For the text-containing cell, return its midpoint in (X, Y) coordinate format. 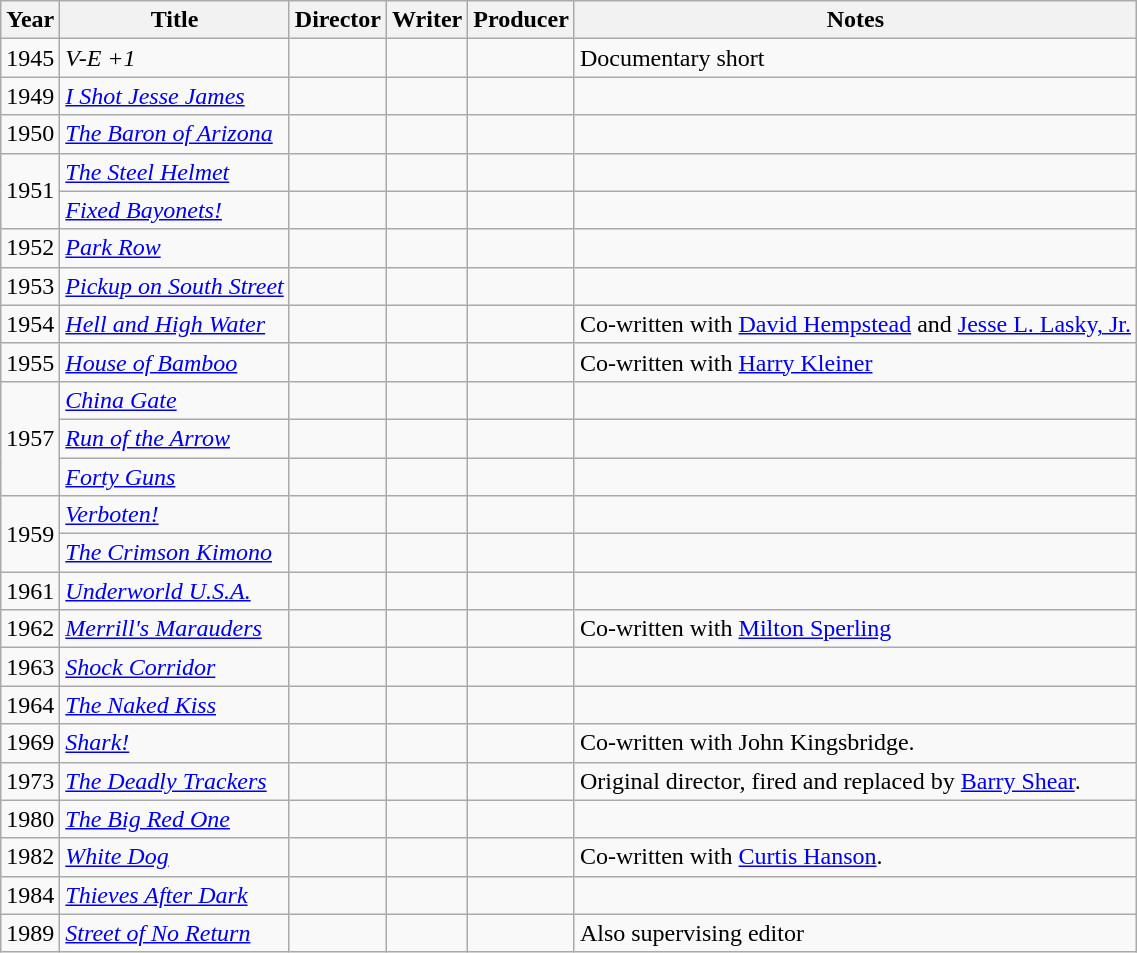
1980 (30, 819)
Notes (855, 20)
Forty Guns (174, 477)
1982 (30, 857)
1984 (30, 895)
1961 (30, 591)
The Steel Helmet (174, 172)
Documentary short (855, 58)
1954 (30, 324)
The Baron of Arizona (174, 134)
1989 (30, 933)
V-E +1 (174, 58)
1957 (30, 438)
Co-written with Milton Sperling (855, 629)
1955 (30, 362)
1962 (30, 629)
Also supervising editor (855, 933)
Pickup on South Street (174, 286)
The Big Red One (174, 819)
Co-written with John Kingsbridge. (855, 743)
Merrill's Marauders (174, 629)
The Deadly Trackers (174, 781)
1973 (30, 781)
1952 (30, 248)
Shark! (174, 743)
1964 (30, 705)
Fixed Bayonets! (174, 210)
Director (338, 20)
Shock Corridor (174, 667)
Verboten! (174, 515)
Underworld U.S.A. (174, 591)
1953 (30, 286)
Producer (522, 20)
Year (30, 20)
1945 (30, 58)
Co-written with David Hempstead and Jesse L. Lasky, Jr. (855, 324)
1959 (30, 534)
1951 (30, 191)
Run of the Arrow (174, 438)
Street of No Return (174, 933)
China Gate (174, 400)
1950 (30, 134)
1949 (30, 96)
Thieves After Dark (174, 895)
Hell and High Water (174, 324)
Writer (428, 20)
House of Bamboo (174, 362)
Co-written with Harry Kleiner (855, 362)
1963 (30, 667)
Title (174, 20)
1969 (30, 743)
The Crimson Kimono (174, 553)
I Shot Jesse James (174, 96)
Park Row (174, 248)
Co-written with Curtis Hanson. (855, 857)
Original director, fired and replaced by Barry Shear. (855, 781)
White Dog (174, 857)
The Naked Kiss (174, 705)
